Return the (x, y) coordinate for the center point of the cell that contains the specified text.  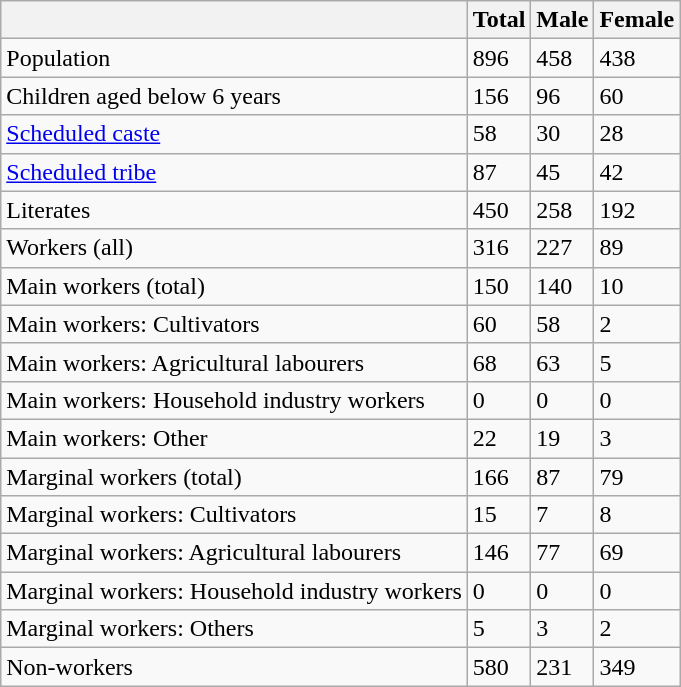
63 (562, 362)
Marginal workers: Cultivators (234, 515)
Non-workers (234, 667)
77 (562, 553)
Male (562, 20)
Main workers: Household industry workers (234, 400)
7 (562, 515)
28 (637, 134)
227 (562, 248)
438 (637, 58)
Main workers: Cultivators (234, 324)
Literates (234, 210)
30 (562, 134)
Main workers: Other (234, 438)
8 (637, 515)
349 (637, 667)
Population (234, 58)
Scheduled caste (234, 134)
Main workers: Agricultural labourers (234, 362)
580 (499, 667)
140 (562, 286)
79 (637, 477)
Total (499, 20)
316 (499, 248)
Marginal workers: Household industry workers (234, 591)
450 (499, 210)
15 (499, 515)
42 (637, 172)
896 (499, 58)
Workers (all) (234, 248)
68 (499, 362)
69 (637, 553)
146 (499, 553)
231 (562, 667)
Children aged below 6 years (234, 96)
19 (562, 438)
Main workers (total) (234, 286)
Marginal workers: Others (234, 629)
156 (499, 96)
22 (499, 438)
150 (499, 286)
Marginal workers (total) (234, 477)
10 (637, 286)
Female (637, 20)
258 (562, 210)
Scheduled tribe (234, 172)
Marginal workers: Agricultural labourers (234, 553)
45 (562, 172)
192 (637, 210)
89 (637, 248)
458 (562, 58)
96 (562, 96)
166 (499, 477)
